Provide the (x, y) coordinate of the cell's center where the given text is located.  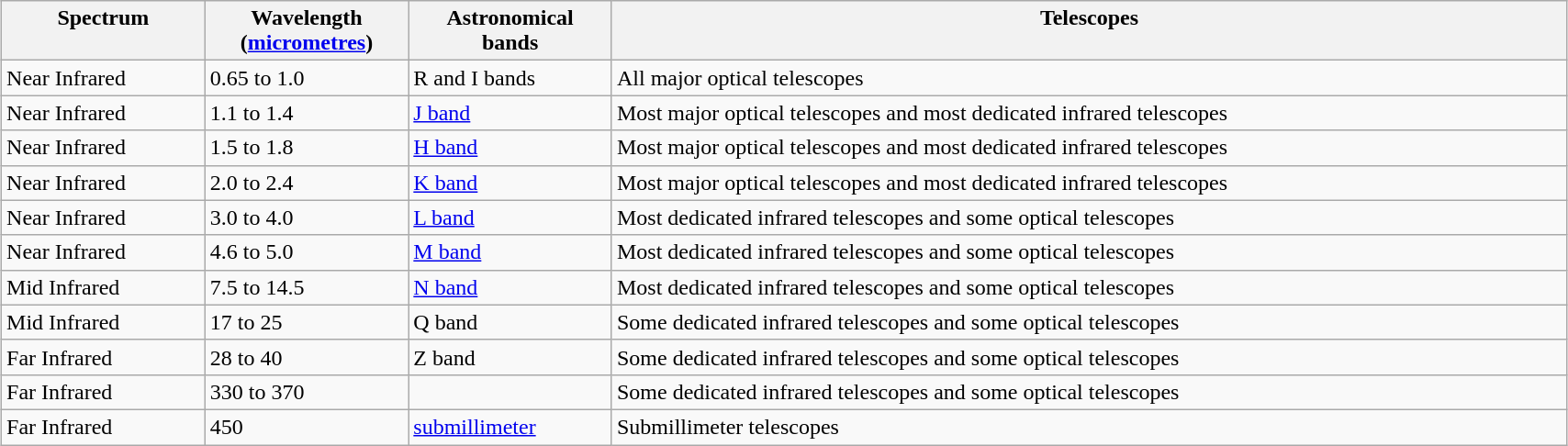
Telescopes (1089, 31)
J band (510, 113)
7.5 to 14.5 (307, 287)
330 to 370 (307, 392)
4.6 to 5.0 (307, 252)
0.65 to 1.0 (307, 78)
H band (510, 148)
28 to 40 (307, 357)
17 to 25 (307, 322)
Wavelength(micrometres) (307, 31)
Spectrum (104, 31)
Submillimeter telescopes (1089, 427)
Z band (510, 357)
450 (307, 427)
1.5 to 1.8 (307, 148)
All major optical telescopes (1089, 78)
M band (510, 252)
R and I bands (510, 78)
3.0 to 4.0 (307, 217)
1.1 to 1.4 (307, 113)
N band (510, 287)
Astronomicalbands (510, 31)
submillimeter (510, 427)
2.0 to 2.4 (307, 183)
L band (510, 217)
K band (510, 183)
Q band (510, 322)
